Extract the [x, y] coordinate from the center of the cell holding the provided text.  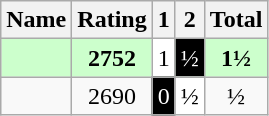
2 [190, 20]
2752 [112, 58]
0 [164, 96]
Name [36, 20]
2690 [112, 96]
Total [236, 20]
1½ [236, 58]
Rating [112, 20]
